Return the [X, Y] coordinate for the center point of the cell that contains the specified text.  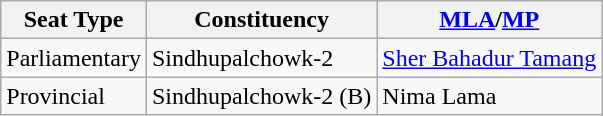
Constituency [261, 20]
Sindhupalchowk-2 (B) [261, 96]
Sindhupalchowk-2 [261, 58]
Sher Bahadur Tamang [490, 58]
Seat Type [74, 20]
Provincial [74, 96]
MLA/MP [490, 20]
Parliamentary [74, 58]
Nima Lama [490, 96]
